Capture the cell that displays the provided text and extract its (X, Y) central coordinate. 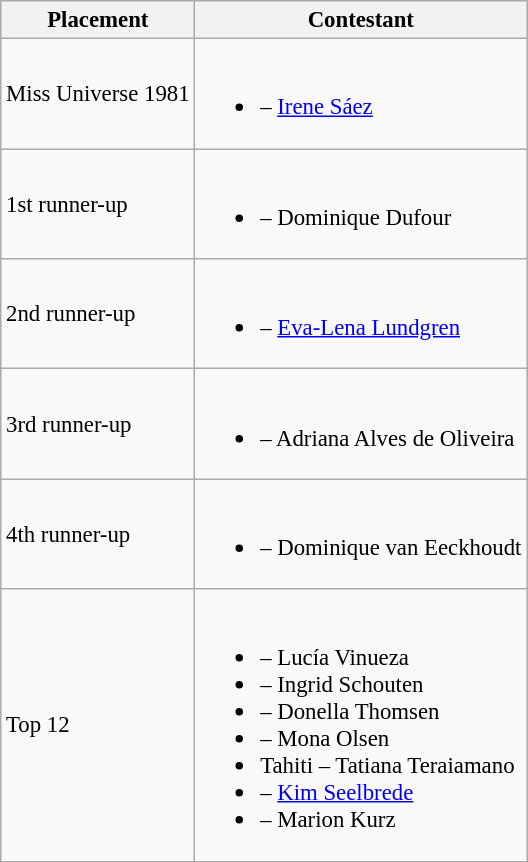
Placement (98, 20)
Contestant (361, 20)
2nd runner-up (98, 314)
– Dominique van Eeckhoudt (361, 534)
3rd runner-up (98, 424)
4th runner-up (98, 534)
– Lucía Vinueza – Ingrid Schouten – Donella Thomsen – Mona Olsen Tahiti – Tatiana Teraiamano – Kim Seelbrede – Marion Kurz (361, 725)
– Dominique Dufour (361, 204)
1st runner-up (98, 204)
– Irene Sáez (361, 94)
– Adriana Alves de Oliveira (361, 424)
Miss Universe 1981 (98, 94)
Top 12 (98, 725)
– Eva-Lena Lundgren (361, 314)
